For the text-containing cell, return its midpoint in (x, y) coordinate format. 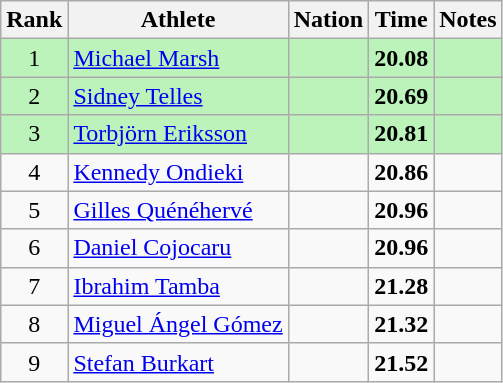
Michael Marsh (178, 58)
Notes (468, 20)
4 (34, 172)
Kennedy Ondieki (178, 172)
9 (34, 362)
Athlete (178, 20)
2 (34, 96)
7 (34, 286)
Ibrahim Tamba (178, 286)
Time (402, 20)
Daniel Cojocaru (178, 248)
21.28 (402, 286)
20.81 (402, 134)
Sidney Telles (178, 96)
21.52 (402, 362)
8 (34, 324)
3 (34, 134)
Gilles Quénéhervé (178, 210)
20.08 (402, 58)
21.32 (402, 324)
6 (34, 248)
Stefan Burkart (178, 362)
5 (34, 210)
Nation (328, 20)
1 (34, 58)
Rank (34, 20)
20.86 (402, 172)
Torbjörn Eriksson (178, 134)
Miguel Ángel Gómez (178, 324)
20.69 (402, 96)
